Capture the cell that displays the provided text and extract its [x, y] central coordinate. 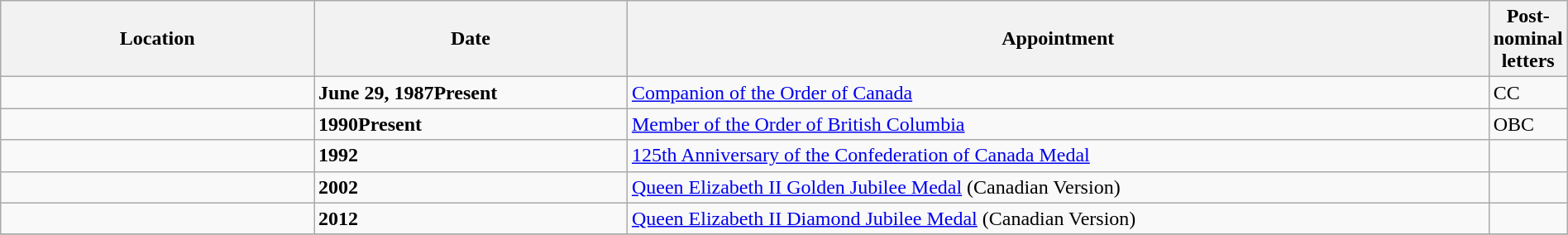
125th Anniversary of the Confederation of Canada Medal [1058, 156]
2012 [471, 218]
2002 [471, 187]
Member of the Order of British Columbia [1058, 124]
OBC [1528, 124]
Appointment [1058, 39]
Post-nominal letters [1528, 39]
Queen Elizabeth II Golden Jubilee Medal (Canadian Version) [1058, 187]
Companion of the Order of Canada [1058, 93]
1992 [471, 156]
Location [157, 39]
1990Present [471, 124]
Queen Elizabeth II Diamond Jubilee Medal (Canadian Version) [1058, 218]
Date [471, 39]
June 29, 1987Present [471, 93]
CC [1528, 93]
